For the text-containing cell, return its midpoint in (X, Y) coordinate format. 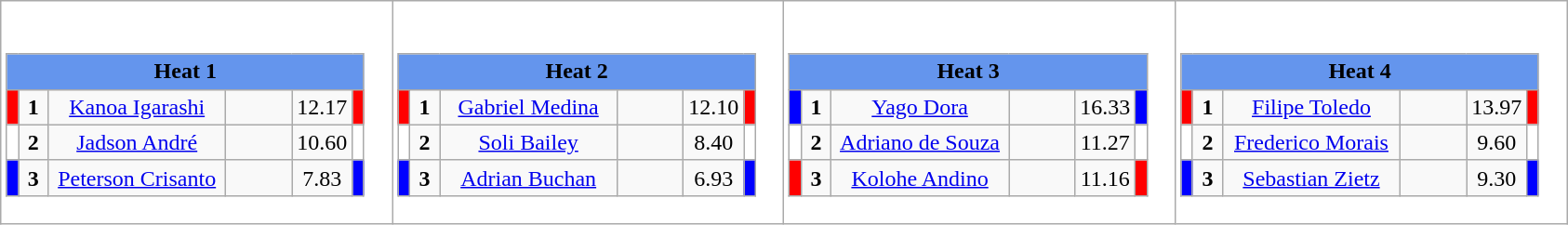
9.60 (1497, 142)
Filipe Toledo (1311, 107)
Heat 1 1 Kanoa Igarashi 12.17 2 Jadson André 10.60 3 Peterson Crisanto 7.83 (197, 112)
Jadson André (138, 142)
Gabriel Medina (528, 107)
Heat 2 (577, 72)
6.93 (714, 178)
Heat 2 1 Gabriel Medina 12.10 2 Soli Bailey 8.40 3 Adrian Buchan 6.93 (588, 112)
11.16 (1105, 178)
Heat 4 (1360, 72)
10.60 (322, 142)
Heat 4 1 Filipe Toledo 13.97 2 Frederico Morais 9.60 3 Sebastian Zietz 9.30 (1371, 112)
12.17 (322, 107)
8.40 (714, 142)
11.27 (1105, 142)
13.97 (1497, 107)
Yago Dora (921, 107)
Kanoa Igarashi (138, 107)
16.33 (1105, 107)
Soli Bailey (528, 142)
Heat 3 (968, 72)
Frederico Morais (1311, 142)
Heat 3 1 Yago Dora 16.33 2 Adriano de Souza 11.27 3 Kolohe Andino 11.16 (980, 112)
9.30 (1497, 178)
Peterson Crisanto (138, 178)
Sebastian Zietz (1311, 178)
7.83 (322, 178)
Adriano de Souza (921, 142)
Kolohe Andino (921, 178)
12.10 (714, 107)
Heat 1 (185, 72)
Adrian Buchan (528, 178)
